Provide the [x, y] coordinate of the cell's center where the given text is located.  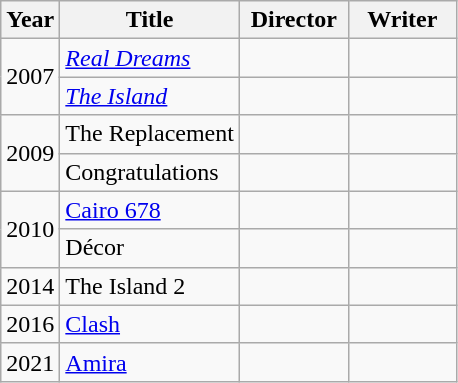
2014 [30, 286]
The Island 2 [150, 286]
Real Dreams [150, 58]
The Island [150, 96]
2009 [30, 153]
Décor [150, 248]
2007 [30, 77]
Director [294, 20]
The Replacement [150, 134]
Writer [402, 20]
Amira [150, 362]
Clash [150, 324]
Year [30, 20]
Title [150, 20]
2016 [30, 324]
Congratulations [150, 172]
2010 [30, 229]
2021 [30, 362]
Cairo 678 [150, 210]
